Determine the (X, Y) coordinate at the center of the cell enclosing the given text.  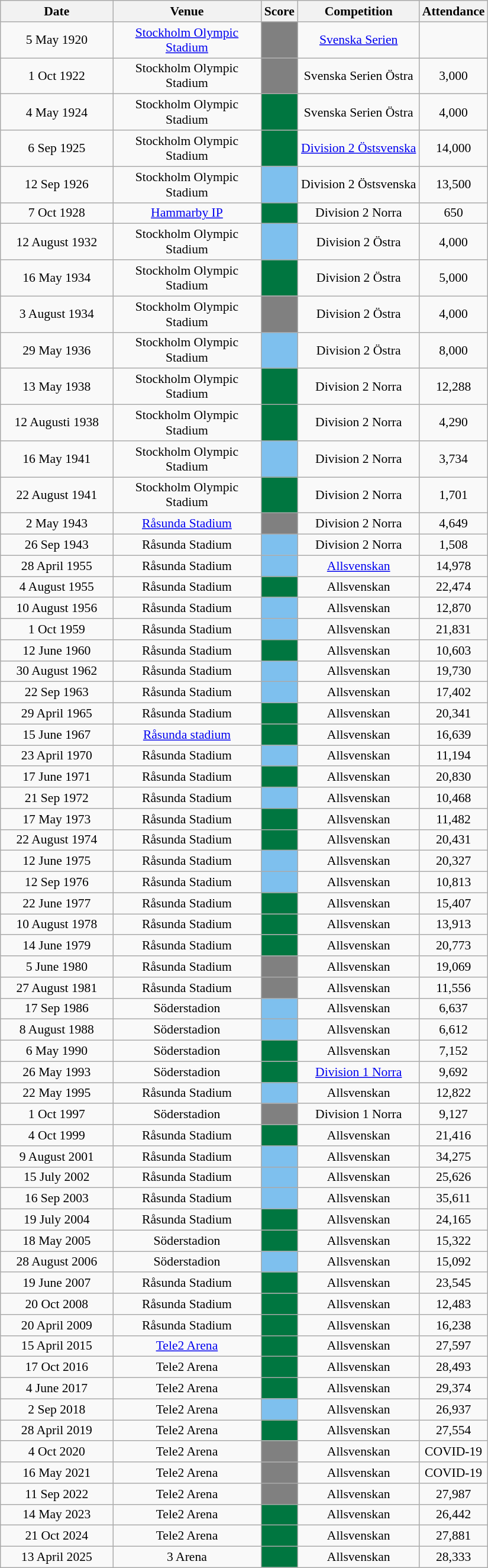
4 Oct 2020 (57, 1452)
11 Sep 2022 (57, 1494)
15 June 1967 (57, 735)
10 August 1956 (57, 608)
27 August 1981 (57, 988)
6,637 (454, 1009)
12,870 (454, 608)
19 July 2004 (57, 1220)
9,692 (454, 1072)
3,734 (454, 459)
20,341 (454, 714)
15 April 2015 (57, 1346)
22 August 1974 (57, 840)
6 Sep 1925 (57, 148)
10,603 (454, 651)
16 May 2021 (57, 1473)
4 August 1955 (57, 587)
12 June 1975 (57, 861)
20,431 (454, 840)
Svenska Serien (358, 40)
27,987 (454, 1494)
27,554 (454, 1431)
26,937 (454, 1409)
29 April 1965 (57, 714)
12 June 1960 (57, 651)
20,773 (454, 946)
22,474 (454, 587)
27,881 (454, 1536)
7,152 (454, 1051)
4 May 1924 (57, 112)
18 May 2005 (57, 1241)
16,238 (454, 1325)
15,407 (454, 903)
16 Sep 2003 (57, 1199)
27,597 (454, 1346)
28,333 (454, 1557)
17 Sep 1986 (57, 1009)
10,813 (454, 883)
Score (279, 11)
12 August 1932 (57, 242)
Venue (187, 11)
25,626 (454, 1177)
21 Oct 2024 (57, 1536)
9 August 2001 (57, 1157)
19 June 2007 (57, 1283)
14 June 1979 (57, 946)
29 May 1936 (57, 350)
17 Oct 2016 (57, 1367)
26 May 1993 (57, 1072)
Attendance (454, 11)
23,545 (454, 1283)
21 Sep 1972 (57, 798)
20,327 (454, 861)
28 April 1955 (57, 566)
24,165 (454, 1220)
20 Oct 2008 (57, 1304)
4,649 (454, 524)
28 April 2019 (57, 1431)
1,508 (454, 545)
35,611 (454, 1199)
2 Sep 2018 (57, 1409)
4,290 (454, 423)
Hammarby IP (187, 213)
8,000 (454, 350)
12,483 (454, 1304)
12 Augusti 1938 (57, 423)
11,556 (454, 988)
13,500 (454, 185)
11,194 (454, 756)
3,000 (454, 76)
30 August 1962 (57, 671)
34,275 (454, 1157)
1 Oct 1959 (57, 629)
10 August 1978 (57, 925)
14 May 2023 (57, 1515)
16 May 1934 (57, 278)
20,830 (454, 777)
6,612 (454, 1030)
Date (57, 11)
28 August 2006 (57, 1262)
Competition (358, 11)
22 August 1941 (57, 495)
4 June 2017 (57, 1389)
10,468 (454, 798)
1 Oct 1997 (57, 1115)
22 Sep 1963 (57, 693)
26,442 (454, 1515)
17 May 1973 (57, 819)
5,000 (454, 278)
21,831 (454, 629)
7 Oct 1928 (57, 213)
17 June 1971 (57, 777)
4 Oct 1999 (57, 1135)
13,913 (454, 925)
15 July 2002 (57, 1177)
23 April 1970 (57, 756)
12,288 (454, 387)
14,978 (454, 566)
21,416 (454, 1135)
26 Sep 1943 (57, 545)
2 May 1943 (57, 524)
5 May 1920 (57, 40)
14,000 (454, 148)
11,482 (454, 819)
1 Oct 1922 (57, 76)
650 (454, 213)
19,730 (454, 671)
Råsunda stadium (187, 735)
12 Sep 1926 (57, 185)
5 June 1980 (57, 967)
15,092 (454, 1262)
15,322 (454, 1241)
3 Arena (187, 1557)
28,493 (454, 1367)
6 May 1990 (57, 1051)
22 June 1977 (57, 903)
20 April 2009 (57, 1325)
12,822 (454, 1093)
16 May 1941 (57, 459)
13 April 2025 (57, 1557)
12 Sep 1976 (57, 883)
19,069 (454, 967)
29,374 (454, 1389)
17,402 (454, 693)
1,701 (454, 495)
3 August 1934 (57, 314)
9,127 (454, 1115)
8 August 1988 (57, 1030)
13 May 1938 (57, 387)
22 May 1995 (57, 1093)
16,639 (454, 735)
